Pinpoint the cell where the given text exists, returning its [x, y] midpoint coordinate. 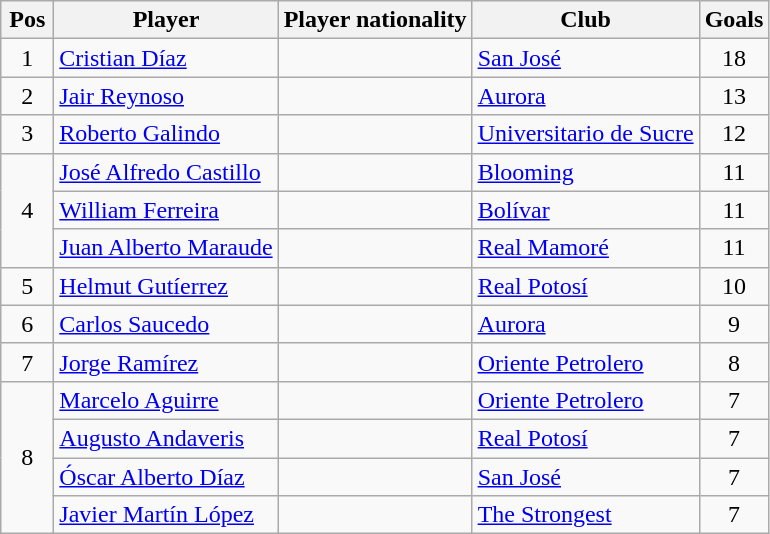
5 [28, 286]
10 [734, 286]
1 [28, 58]
Real Mamoré [586, 248]
4 [28, 210]
Carlos Saucedo [166, 324]
Jair Reynoso [166, 96]
Augusto Andaveris [166, 438]
Goals [734, 20]
18 [734, 58]
Universitario de Sucre [586, 134]
Helmut Gutíerrez [166, 286]
3 [28, 134]
Bolívar [586, 210]
Marcelo Aguirre [166, 400]
12 [734, 134]
Club [586, 20]
Jorge Ramírez [166, 362]
Blooming [586, 172]
Pos [28, 20]
William Ferreira [166, 210]
Cristian Díaz [166, 58]
Player nationality [375, 20]
6 [28, 324]
José Alfredo Castillo [166, 172]
Player [166, 20]
Javier Martín López [166, 515]
2 [28, 96]
9 [734, 324]
Juan Alberto Maraude [166, 248]
13 [734, 96]
Roberto Galindo [166, 134]
Óscar Alberto Díaz [166, 477]
The Strongest [586, 515]
